Pinpoint the cell where the given text exists, returning its (X, Y) midpoint coordinate. 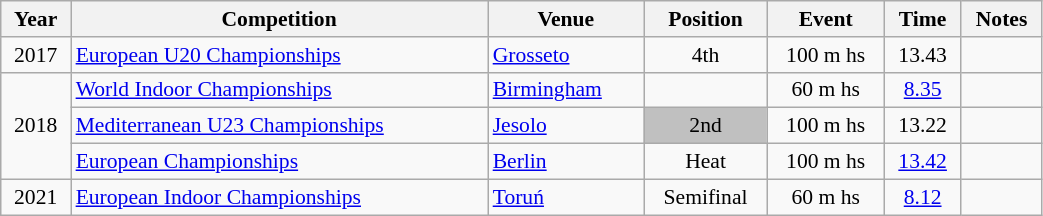
Year (36, 19)
European Indoor Championships (280, 197)
Event (826, 19)
Competition (280, 19)
13.43 (922, 55)
2017 (36, 55)
8.35 (922, 90)
European Championships (280, 162)
Grosseto (566, 55)
13.22 (922, 126)
Time (922, 19)
Notes (1002, 19)
Heat (706, 162)
Berlin (566, 162)
Toruń (566, 197)
2nd (706, 126)
European U20 Championships (280, 55)
2021 (36, 197)
2018 (36, 126)
Birmingham (566, 90)
Semifinal (706, 197)
13.42 (922, 162)
Venue (566, 19)
Position (706, 19)
World Indoor Championships (280, 90)
Mediterranean U23 Championships (280, 126)
4th (706, 55)
8.12 (922, 197)
Jesolo (566, 126)
